Provide the (X, Y) coordinate of the cell's center where the given text is located.  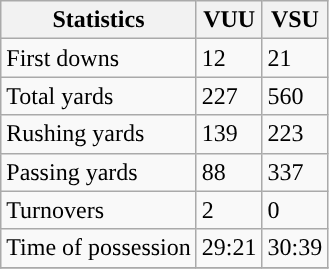
12 (229, 58)
560 (295, 96)
139 (229, 134)
223 (295, 134)
30:39 (295, 248)
0 (295, 210)
Turnovers (99, 210)
Passing yards (99, 172)
2 (229, 210)
VUU (229, 20)
Statistics (99, 20)
VSU (295, 20)
29:21 (229, 248)
21 (295, 58)
Time of possession (99, 248)
Rushing yards (99, 134)
88 (229, 172)
337 (295, 172)
First downs (99, 58)
227 (229, 96)
Total yards (99, 96)
